Find where the given text appears and provide that cell's center as (X, Y) coordinate. 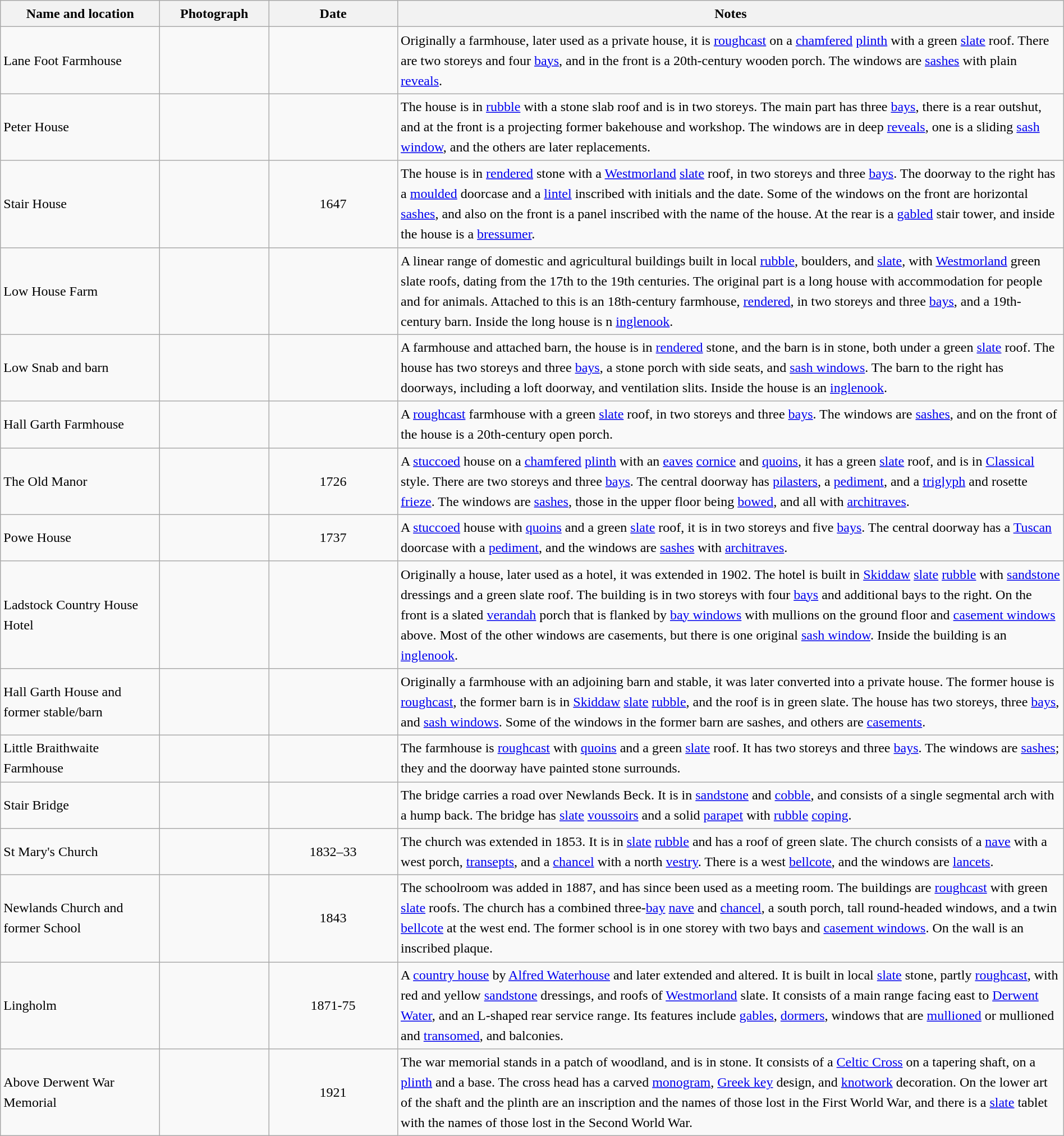
Low House Farm (80, 291)
1726 (333, 481)
Hall Garth Farmhouse (80, 424)
Lane Foot Farmhouse (80, 61)
1843 (333, 919)
Above Derwent War Memorial (80, 1093)
1647 (333, 204)
Photograph (214, 13)
Powe House (80, 537)
Newlands Church and former School (80, 919)
Notes (731, 13)
1921 (333, 1093)
1871-75 (333, 1005)
Low Snab and barn (80, 368)
Name and location (80, 13)
Stair Bridge (80, 806)
Little Braithwaite Farmhouse (80, 758)
Peter House (80, 127)
Date (333, 13)
Ladstock Country House Hotel (80, 615)
Stair House (80, 204)
St Mary's Church (80, 852)
Lingholm (80, 1005)
1832–33 (333, 852)
Hall Garth House and former stable/barn (80, 701)
The Old Manor (80, 481)
1737 (333, 537)
